Provide the (X, Y) coordinate of the cell's center where the given text is located.  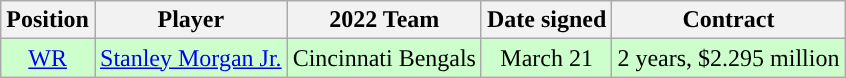
March 21 (546, 58)
2 years, $2.295 million (728, 58)
WR (48, 58)
2022 Team (384, 20)
Stanley Morgan Jr. (190, 58)
Position (48, 20)
Player (190, 20)
Cincinnati Bengals (384, 58)
Date signed (546, 20)
Contract (728, 20)
